Find where the given text appears and provide that cell's center as (x, y) coordinate. 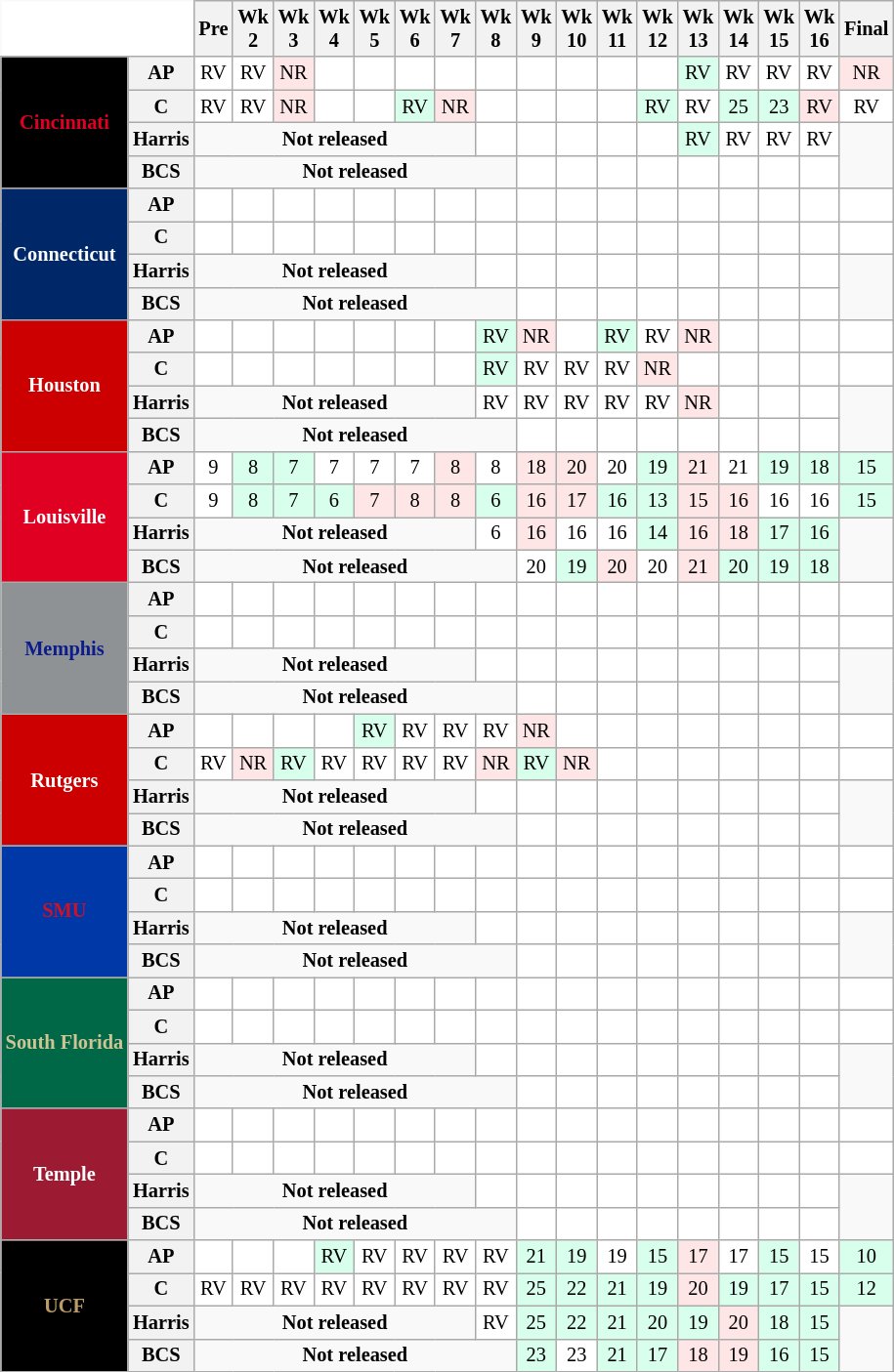
Houston (64, 385)
Pre (214, 28)
Cincinnati (64, 123)
10 (866, 1257)
Memphis (64, 648)
Wk12 (657, 28)
South Florida (64, 1043)
Wk11 (617, 28)
Wk6 (414, 28)
Wk9 (535, 28)
Final (866, 28)
Wk10 (576, 28)
Wk7 (455, 28)
Louisville (64, 518)
14 (657, 533)
UCF (64, 1307)
Wk16 (819, 28)
Rutgers (64, 779)
Wk15 (778, 28)
SMU (64, 912)
Wk5 (375, 28)
Wk14 (739, 28)
Wk13 (698, 28)
Wk3 (293, 28)
Wk8 (496, 28)
13 (657, 501)
Temple (64, 1174)
Connecticut (64, 254)
Wk2 (252, 28)
12 (866, 1289)
Wk4 (334, 28)
